Determine the [x, y] coordinate at the center of the cell enclosing the given text.  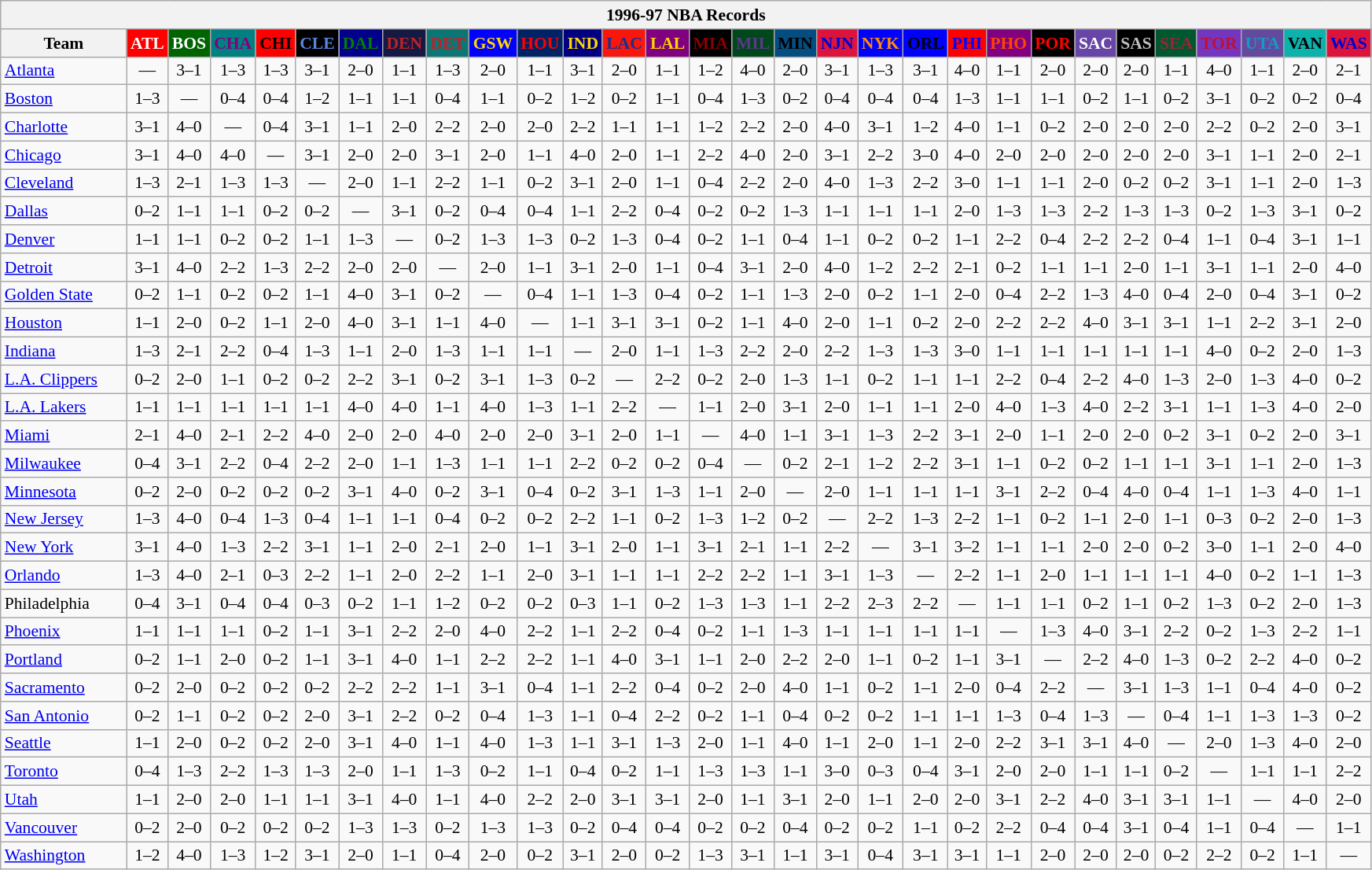
Golden State [64, 295]
Portland [64, 660]
Denver [64, 239]
CLE [318, 43]
MIN [795, 43]
Washington [64, 856]
Utah [64, 800]
IND [583, 43]
ATL [148, 43]
L.A. Lakers [64, 407]
MIL [753, 43]
2–3 [881, 603]
POR [1053, 43]
Milwaukee [64, 463]
L.A. Clippers [64, 379]
Philadelphia [64, 603]
Charlotte [64, 127]
3–2 [967, 547]
Minnesota [64, 492]
VAN [1305, 43]
SAS [1136, 43]
Boston [64, 99]
New Jersey [64, 519]
BOS [189, 43]
ORL [926, 43]
SAC [1096, 43]
Atlanta [64, 71]
PHO [1008, 43]
Miami [64, 436]
TOR [1219, 43]
SEA [1176, 43]
Toronto [64, 772]
Sacramento [64, 688]
Houston [64, 323]
DAL [361, 43]
New York [64, 547]
Orlando [64, 576]
CHA [233, 43]
Phoenix [64, 632]
Chicago [64, 155]
Vancouver [64, 828]
Dallas [64, 212]
UTA [1263, 43]
WAS [1349, 43]
NYK [881, 43]
GSW [494, 43]
Detroit [64, 267]
MIA [710, 43]
Team [64, 43]
NJN [837, 43]
Seattle [64, 743]
Indiana [64, 352]
LAC [624, 43]
LAL [668, 43]
CHI [275, 43]
1996-97 NBA Records [686, 15]
Cleveland [64, 183]
DEN [404, 43]
DET [448, 43]
San Antonio [64, 716]
HOU [539, 43]
PHI [967, 43]
